Locate the cell with the specified text and output its (x, y) center coordinate. 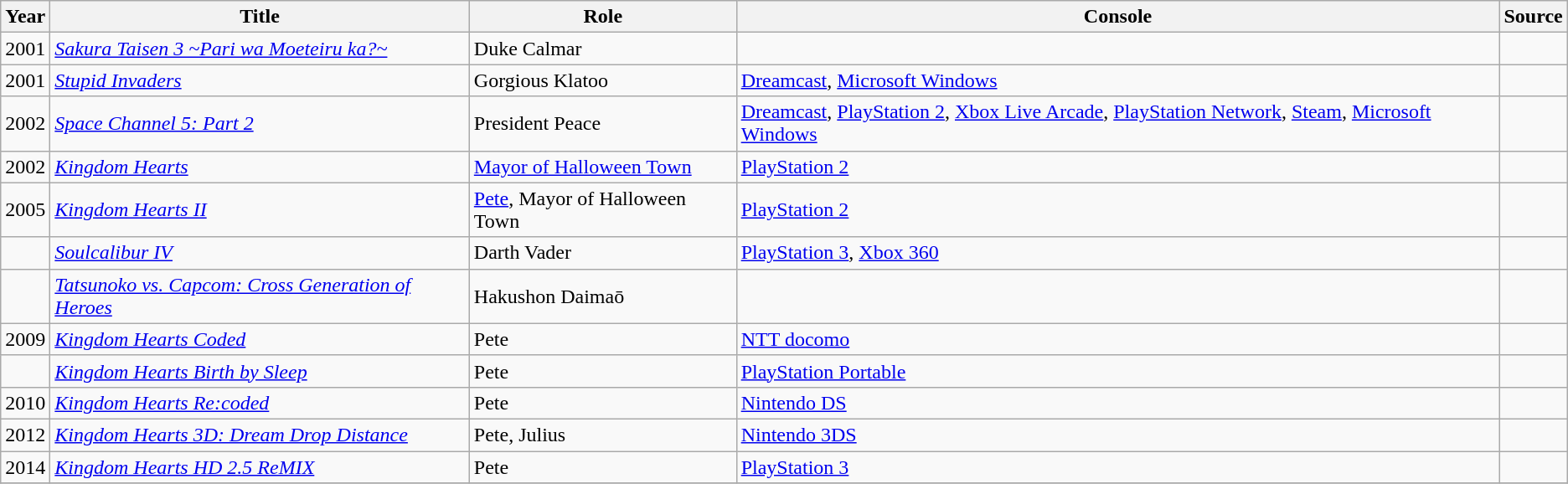
PlayStation 3, Xbox 360 (1117, 253)
Role (603, 17)
Darth Vader (603, 253)
Tatsunoko vs. Capcom: Cross Generation of Heroes (260, 296)
Console (1117, 17)
Kingdom Hearts (260, 167)
Sakura Taisen 3 ~Pari wa Moeteiru ka?~ (260, 49)
Kingdom Hearts Birth by Sleep (260, 371)
PlayStation Portable (1117, 371)
Hakushon Daimaō (603, 296)
Space Channel 5: Part 2 (260, 124)
Gorgious Klatoo (603, 80)
Soulcalibur IV (260, 253)
2012 (25, 435)
Duke Calmar (603, 49)
Kingdom Hearts 3D: Dream Drop Distance (260, 435)
President Peace (603, 124)
Nintendo DS (1117, 403)
PlayStation 3 (1117, 466)
Pete, Mayor of Halloween Town (603, 209)
2010 (25, 403)
Pete, Julius (603, 435)
Kingdom Hearts Coded (260, 339)
Nintendo 3DS (1117, 435)
NTT docomo (1117, 339)
Year (25, 17)
Dreamcast, PlayStation 2, Xbox Live Arcade, PlayStation Network, Steam, Microsoft Windows (1117, 124)
Title (260, 17)
Kingdom Hearts HD 2.5 ReMIX (260, 466)
2014 (25, 466)
Stupid Invaders (260, 80)
Mayor of Halloween Town (603, 167)
Kingdom Hearts II (260, 209)
2005 (25, 209)
Source (1533, 17)
Kingdom Hearts Re:coded (260, 403)
2009 (25, 339)
Dreamcast, Microsoft Windows (1117, 80)
